Return [X, Y] of the center of cell containing provided text 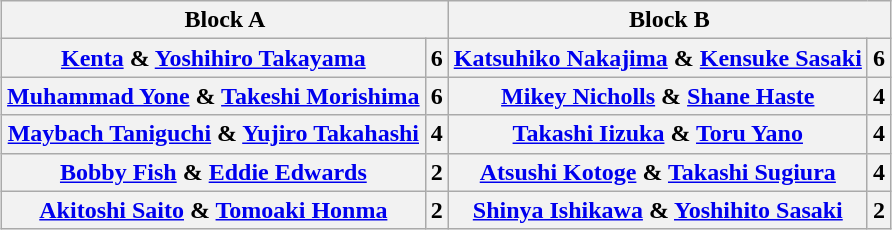
Mikey Nicholls & Shane Haste [658, 96]
Bobby Fish & Eddie Edwards [214, 172]
Block B [669, 20]
Atsushi Kotoge & Takashi Sugiura [658, 172]
Kenta & Yoshihiro Takayama [214, 58]
Akitoshi Saito & Tomoaki Honma [214, 210]
Shinya Ishikawa & Yoshihito Sasaki [658, 210]
Katsuhiko Nakajima & Kensuke Sasaki [658, 58]
Block A [226, 20]
Muhammad Yone & Takeshi Morishima [214, 96]
Takashi Iizuka & Toru Yano [658, 134]
Maybach Taniguchi & Yujiro Takahashi [214, 134]
